Return the [X, Y] coordinate for the center point of the cell that contains the specified text.  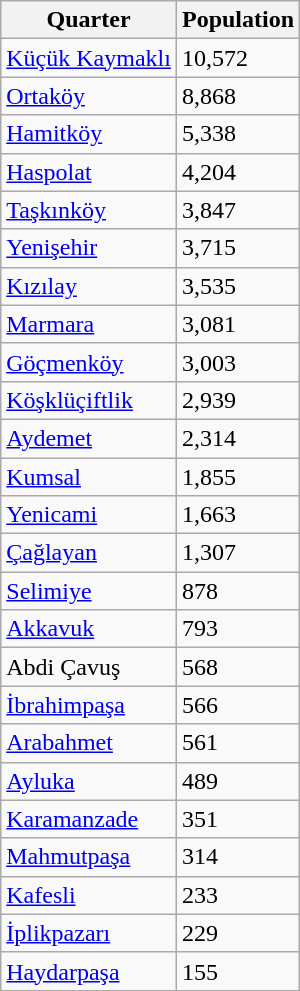
Göçmenköy [89, 362]
Kızılay [89, 286]
233 [238, 895]
İplikpazarı [89, 933]
3,847 [238, 210]
5,338 [238, 134]
Quarter [89, 20]
Haspolat [89, 172]
793 [238, 629]
2,939 [238, 400]
3,003 [238, 362]
Yenişehir [89, 248]
10,572 [238, 58]
229 [238, 933]
Akkavuk [89, 629]
Köşklüçiftlik [89, 400]
489 [238, 781]
8,868 [238, 96]
Karamanzade [89, 819]
Kumsal [89, 477]
566 [238, 705]
3,081 [238, 324]
1,307 [238, 553]
878 [238, 591]
351 [238, 819]
Kafesli [89, 895]
155 [238, 971]
İbrahimpaşa [89, 705]
Population [238, 20]
Ayluka [89, 781]
Mahmutpaşa [89, 857]
Selimiye [89, 591]
2,314 [238, 438]
Haydarpaşa [89, 971]
561 [238, 743]
Yenicami [89, 515]
1,855 [238, 477]
3,715 [238, 248]
Taşkınköy [89, 210]
314 [238, 857]
3,535 [238, 286]
4,204 [238, 172]
Arabahmet [89, 743]
Ortaköy [89, 96]
568 [238, 667]
Abdi Çavuş [89, 667]
Hamitköy [89, 134]
Küçük Kaymaklı [89, 58]
1,663 [238, 515]
Çağlayan [89, 553]
Aydemet [89, 438]
Marmara [89, 324]
